Determine the (X, Y) coordinate at the center of the cell enclosing the given text.  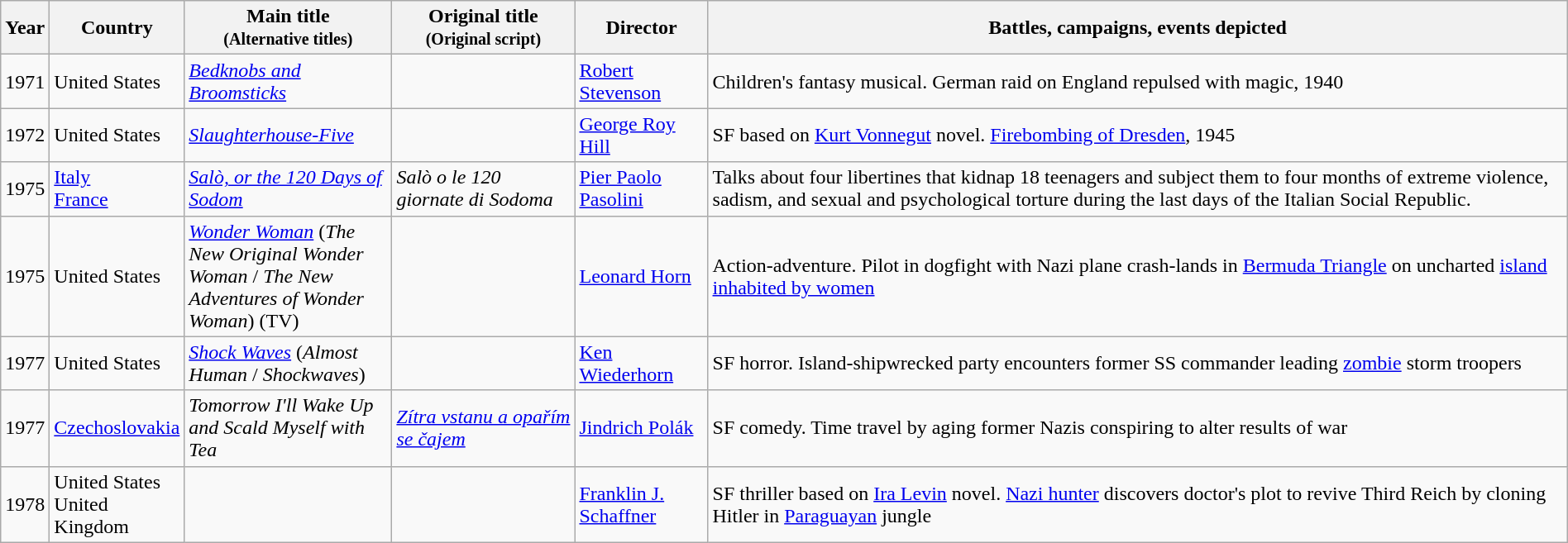
Main title(Alternative titles) (288, 28)
Year (25, 28)
SF comedy. Time travel by aging former Nazis conspiring to alter results of war (1138, 428)
Leonard Horn (642, 276)
SF horror. Island-shipwrecked party encounters former SS commander leading zombie storm troopers (1138, 364)
Czechoslovakia (117, 428)
Franklin J. Schaffner (642, 504)
Country (117, 28)
1978 (25, 504)
Director (642, 28)
Original title(Original script) (483, 28)
SF based on Kurt Vonnegut novel. Firebombing of Dresden, 1945 (1138, 136)
Battles, campaigns, events depicted (1138, 28)
George Roy Hill (642, 136)
Jindrich Polák (642, 428)
Salò o le 120 giornate di Sodoma (483, 188)
1971 (25, 81)
Zítra vstanu a opařím se čajem (483, 428)
1972 (25, 136)
Children's fantasy musical. German raid on England repulsed with magic, 1940 (1138, 81)
Robert Stevenson (642, 81)
Action-adventure. Pilot in dogfight with Nazi plane crash-lands in Bermuda Triangle on uncharted island inhabited by women (1138, 276)
Slaughterhouse-Five (288, 136)
Pier Paolo Pasolini (642, 188)
United StatesUnited Kingdom (117, 504)
Bedknobs and Broomsticks (288, 81)
Wonder Woman (The New Original Wonder Woman / The New Adventures of Wonder Woman) (TV) (288, 276)
SF thriller based on Ira Levin novel. Nazi hunter discovers doctor's plot to revive Third Reich by cloning Hitler in Paraguayan jungle (1138, 504)
Ken Wiederhorn (642, 364)
Shock Waves (Almost Human / Shockwaves) (288, 364)
Salò, or the 120 Days of Sodom (288, 188)
ItalyFrance (117, 188)
Tomorrow I'll Wake Up and Scald Myself with Tea (288, 428)
